Scan for the cell matching the given text and deliver its (x, y) coordinate at center. 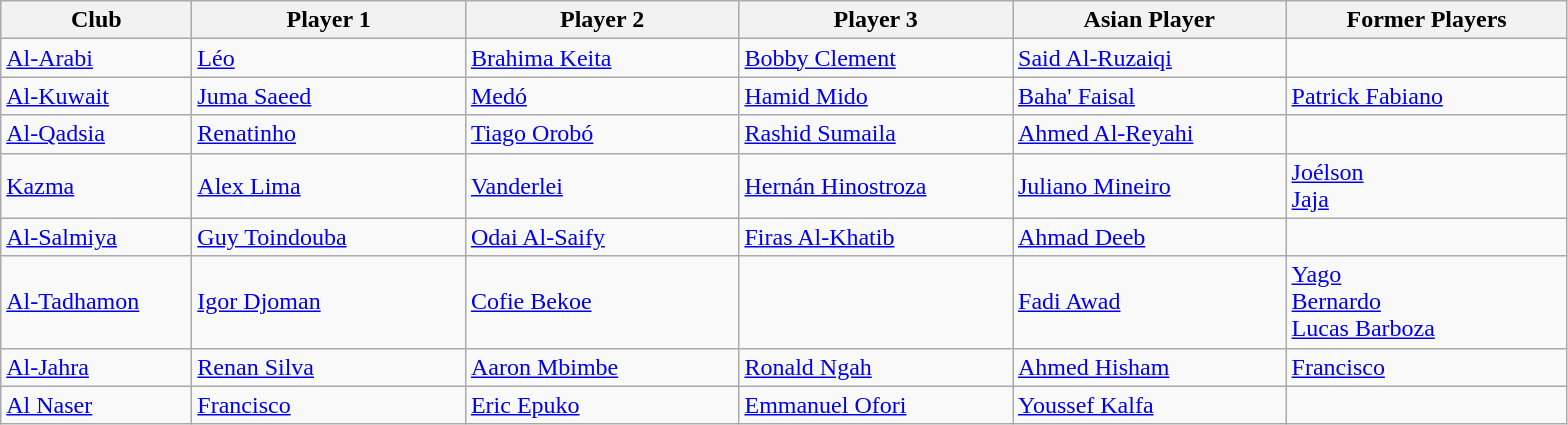
Juliano Mineiro (1149, 186)
Ronald Ngah (876, 367)
Cofie Bekoe (602, 302)
Joélson Jaja (1426, 186)
Patrick Fabiano (1426, 96)
Al Naser (96, 405)
Former Players (1426, 20)
Rashid Sumaila (876, 134)
Hamid Mido (876, 96)
Léo (329, 58)
Ahmed Hisham (1149, 367)
Vanderlei (602, 186)
Fadi Awad (1149, 302)
Hernán Hinostroza (876, 186)
Medó (602, 96)
Alex Lima (329, 186)
Al-Arabi (96, 58)
Brahima Keita (602, 58)
Al-Qadsia (96, 134)
Odai Al-Saify (602, 237)
Tiago Orobó (602, 134)
Player 3 (876, 20)
Said Al-Ruzaiqi (1149, 58)
Baha' Faisal (1149, 96)
Eric Epuko (602, 405)
Ahmed Al-Reyahi (1149, 134)
Emmanuel Ofori (876, 405)
Igor Djoman (329, 302)
Juma Saeed (329, 96)
Bobby Clement (876, 58)
Al-Tadhamon (96, 302)
Kazma (96, 186)
Ahmad Deeb (1149, 237)
Al-Kuwait (96, 96)
Player 2 (602, 20)
Firas Al-Khatib (876, 237)
Club (96, 20)
Guy Toindouba (329, 237)
Renan Silva (329, 367)
Asian Player (1149, 20)
Renatinho (329, 134)
Yago Bernardo Lucas Barboza (1426, 302)
Player 1 (329, 20)
Youssef Kalfa (1149, 405)
Al-Salmiya (96, 237)
Aaron Mbimbe (602, 367)
Al-Jahra (96, 367)
